For the text-containing cell, return its midpoint in [X, Y] coordinate format. 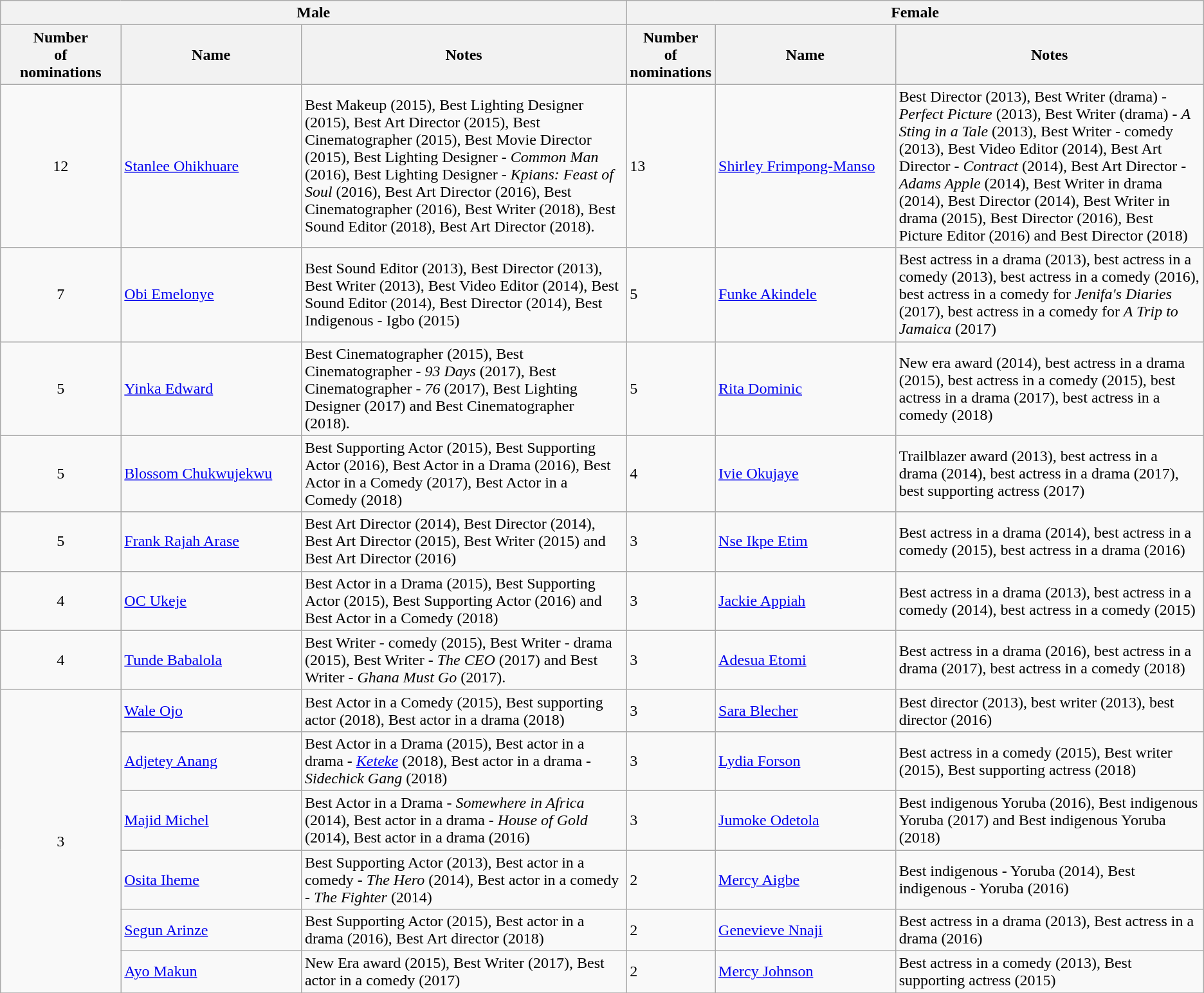
Rita Dominic [805, 388]
Wale Ojo [211, 710]
Yinka Edward [211, 388]
Best actress in a comedy (2013), Best supporting actress (2015) [1050, 972]
Best Actor in a Comedy (2015), Best supporting actor (2018), Best actor in a drama (2018) [463, 710]
Adesua Etomi [805, 660]
Lydia Forson [805, 761]
Shirley Frimpong-Manso [805, 166]
Jackie Appiah [805, 601]
Osita Iheme [211, 880]
Best actress in a drama (2016), best actress in a drama (2017), best actress in a comedy (2018) [1050, 660]
Male [314, 13]
Jumoke Odetola [805, 820]
Funke Akindele [805, 295]
Best indigenous Yoruba (2016), Best indigenous Yoruba (2017) and Best indigenous Yoruba (2018) [1050, 820]
Ayo Makun [211, 972]
Best Art Director (2014), Best Director (2014), Best Art Director (2015), Best Writer (2015) and Best Art Director (2016) [463, 542]
Best Actor in a Drama - Somewhere in Africa (2014), Best actor in a drama - House of Gold (2014), Best actor in a drama (2016) [463, 820]
Best director (2013), best writer (2013), best director (2016) [1050, 710]
Nse Ikpe Etim [805, 542]
Majid Michel [211, 820]
Stanlee Ohikhuare [211, 166]
Best indigenous - Yoruba (2014), Best indigenous - Yoruba (2016) [1050, 880]
New Era award (2015), Best Writer (2017), Best actor in a comedy (2017) [463, 972]
Female [915, 13]
Best Actor in a Drama (2015), Best actor in a drama - Keteke (2018), Best actor in a drama - Sidechick Gang (2018) [463, 761]
Best Supporting Actor (2015), Best actor in a drama (2016), Best Art director (2018) [463, 930]
Adjetey Anang [211, 761]
Trailblazer award (2013), best actress in a drama (2014), best actress in a drama (2017), best supporting actress (2017) [1050, 473]
Best actress in a drama (2014), best actress in a comedy (2015), best actress in a drama (2016) [1050, 542]
OC Ukeje [211, 601]
Frank Rajah Arase [211, 542]
Best Actor in a Drama (2015), Best Supporting Actor (2015), Best Supporting Actor (2016) and Best Actor in a Comedy (2018) [463, 601]
Best Writer - comedy (2015), Best Writer - drama (2015), Best Writer - The CEO (2017) and Best Writer - Ghana Must Go (2017). [463, 660]
Tunde Babalola [211, 660]
Mercy Aigbe [805, 880]
Genevieve Nnaji [805, 930]
7 [60, 295]
Blossom Chukwujekwu [211, 473]
Best actress in a comedy (2015), Best writer (2015), Best supporting actress (2018) [1050, 761]
Ivie Okujaye [805, 473]
13 [671, 166]
Best actress in a drama (2013), best actress in a comedy (2014), best actress in a comedy (2015) [1050, 601]
Best actress in a drama (2013), Best actress in a drama (2016) [1050, 930]
Sara Blecher [805, 710]
Obi Emelonye [211, 295]
Best Supporting Actor (2013), Best actor in a comedy - The Hero (2014), Best actor in a comedy - The Fighter (2014) [463, 880]
Mercy Johnson [805, 972]
12 [60, 166]
Segun Arinze [211, 930]
